Determine the [x, y] coordinate at the center of the cell enclosing the given text.  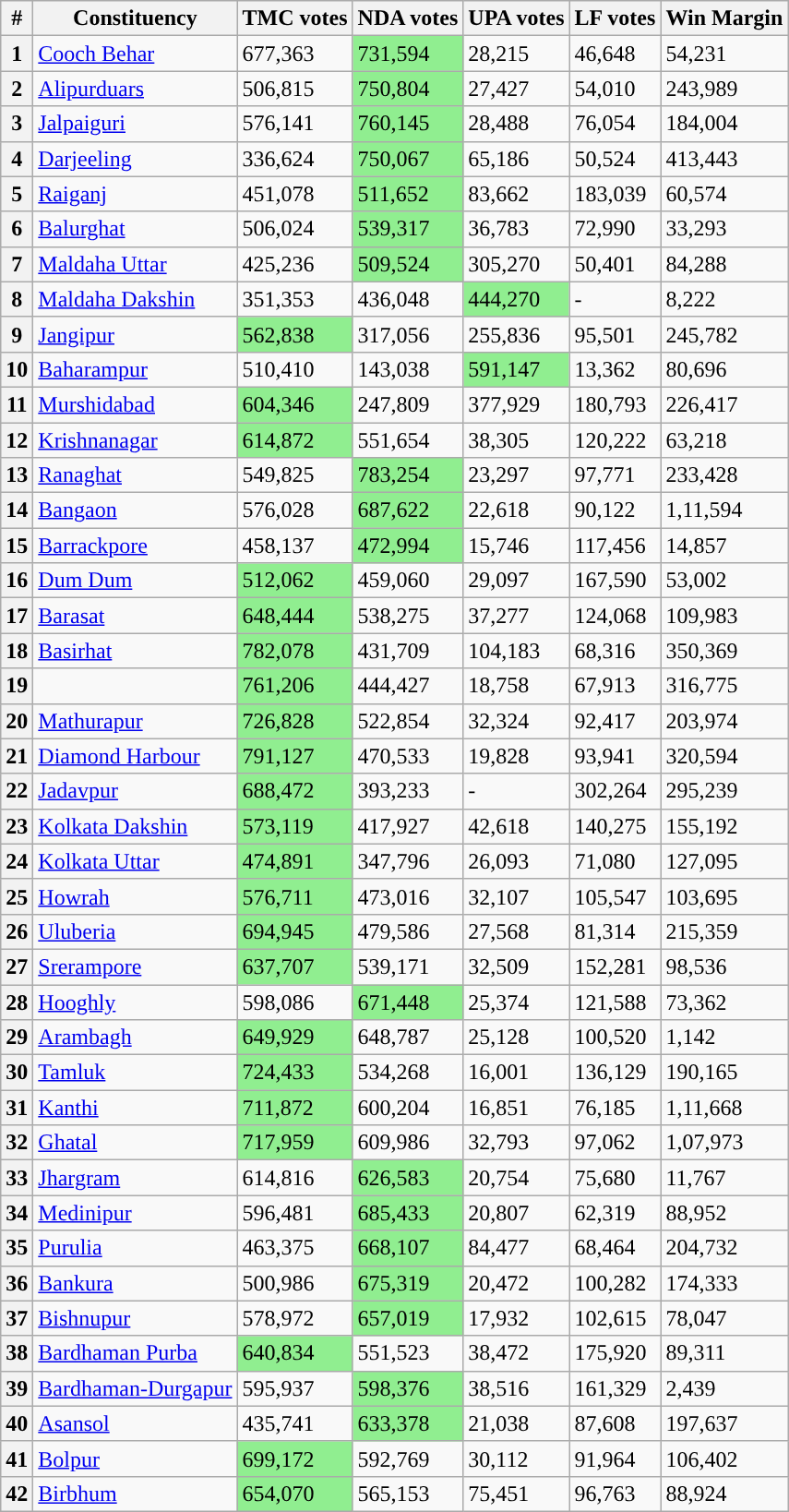
175,920 [615, 1353]
103,695 [724, 896]
28,215 [517, 54]
317,056 [408, 334]
33 [17, 1178]
Kanthi [135, 1108]
Jangipur [135, 334]
731,594 [408, 54]
350,369 [724, 651]
180,793 [615, 404]
347,796 [408, 861]
649,929 [295, 1038]
84,288 [724, 264]
6 [17, 229]
92,417 [615, 721]
37,277 [517, 616]
431,709 [408, 651]
3 [17, 124]
76,054 [615, 124]
155,192 [724, 826]
677,363 [295, 54]
20 [17, 721]
377,929 [517, 404]
Bardhaman-Durgapur [135, 1388]
Bankura [135, 1283]
190,165 [724, 1073]
Darjeeling [135, 159]
604,346 [295, 404]
75,680 [615, 1178]
633,378 [408, 1423]
783,254 [408, 475]
25,128 [517, 1038]
413,443 [724, 159]
671,448 [408, 1002]
81,314 [615, 931]
39 [17, 1388]
Alipurduars [135, 89]
23,297 [517, 475]
247,809 [408, 404]
104,183 [517, 651]
458,137 [295, 546]
29 [17, 1038]
512,062 [295, 581]
654,070 [295, 1494]
Bardhaman Purba [135, 1353]
393,233 [408, 791]
88,952 [724, 1213]
21,038 [517, 1423]
96,763 [615, 1494]
474,891 [295, 861]
38 [17, 1353]
657,019 [408, 1318]
91,964 [615, 1458]
19,828 [517, 756]
320,594 [724, 756]
595,937 [295, 1388]
539,317 [408, 229]
109,983 [724, 616]
760,145 [408, 124]
60,574 [724, 194]
127,095 [724, 861]
626,583 [408, 1178]
750,804 [408, 89]
509,524 [408, 264]
576,711 [295, 896]
32,324 [517, 721]
24 [17, 861]
549,825 [295, 475]
417,927 [408, 826]
8 [17, 299]
711,872 [295, 1108]
93,941 [615, 756]
LF votes [615, 18]
5 [17, 194]
32,509 [517, 966]
1 [17, 54]
UPA votes [517, 18]
245,782 [724, 334]
Purulia [135, 1248]
463,375 [295, 1248]
54,010 [615, 89]
Constituency [135, 18]
22,618 [517, 510]
791,127 [295, 756]
63,218 [724, 440]
78,047 [724, 1318]
97,062 [615, 1143]
576,028 [295, 510]
136,129 [615, 1073]
648,444 [295, 616]
685,433 [408, 1213]
668,107 [408, 1248]
534,268 [408, 1073]
90,122 [615, 510]
53,002 [724, 581]
8,222 [724, 299]
14,857 [724, 546]
NDA votes [408, 18]
472,994 [408, 546]
522,854 [408, 721]
Maldaha Uttar [135, 264]
15,746 [517, 546]
17,932 [517, 1318]
161,329 [615, 1388]
40 [17, 1423]
152,281 [615, 966]
Cooch Behar [135, 54]
28 [17, 1002]
117,456 [615, 546]
506,815 [295, 89]
184,004 [724, 124]
1,11,594 [724, 510]
233,428 [724, 475]
102,615 [615, 1318]
1,07,973 [724, 1143]
100,520 [615, 1038]
4 [17, 159]
717,959 [295, 1143]
Raiganj [135, 194]
34 [17, 1213]
Asansol [135, 1423]
18 [17, 651]
95,501 [615, 334]
694,945 [295, 931]
88,924 [724, 1494]
761,206 [295, 686]
Ranaghat [135, 475]
7 [17, 264]
84,477 [517, 1248]
Kolkata Uttar [135, 861]
573,119 [295, 826]
9 [17, 334]
83,662 [517, 194]
67,913 [615, 686]
316,775 [724, 686]
351,353 [295, 299]
23 [17, 826]
89,311 [724, 1353]
38,516 [517, 1388]
36,783 [517, 229]
197,637 [724, 1423]
120,222 [615, 440]
68,464 [615, 1248]
42,618 [517, 826]
17 [17, 616]
538,275 [408, 616]
16,851 [517, 1108]
336,624 [295, 159]
Arambagh [135, 1038]
16 [17, 581]
1,142 [724, 1038]
Basirhat [135, 651]
302,264 [615, 791]
255,836 [517, 334]
675,319 [408, 1283]
20,754 [517, 1178]
215,359 [724, 931]
76,185 [615, 1108]
143,038 [408, 369]
19 [17, 686]
436,048 [408, 299]
511,652 [408, 194]
62,319 [615, 1213]
42 [17, 1494]
Uluberia [135, 931]
425,236 [295, 264]
592,769 [408, 1458]
27 [17, 966]
105,547 [615, 896]
20,807 [517, 1213]
609,986 [408, 1143]
14 [17, 510]
Birbhum [135, 1494]
614,872 [295, 440]
65,186 [517, 159]
Jadavpur [135, 791]
36 [17, 1283]
41 [17, 1458]
Balurghat [135, 229]
614,816 [295, 1178]
12 [17, 440]
243,989 [724, 89]
688,472 [295, 791]
Win Margin [724, 18]
2,439 [724, 1388]
50,524 [615, 159]
106,402 [724, 1458]
29,097 [517, 581]
121,588 [615, 1002]
Hooghly [135, 1002]
100,282 [615, 1283]
37 [17, 1318]
Barrackpore [135, 546]
204,732 [724, 1248]
TMC votes [295, 18]
Bangaon [135, 510]
27,568 [517, 931]
54,231 [724, 54]
35 [17, 1248]
470,533 [408, 756]
26 [17, 931]
Medinipur [135, 1213]
140,275 [615, 826]
21 [17, 756]
13,362 [615, 369]
20,472 [517, 1283]
640,834 [295, 1353]
Howrah [135, 896]
13 [17, 475]
500,986 [295, 1283]
Maldaha Dakshin [135, 299]
10 [17, 369]
Srerampore [135, 966]
73,362 [724, 1002]
27,427 [517, 89]
539,171 [408, 966]
444,427 [408, 686]
451,078 [295, 194]
68,316 [615, 651]
Krishnanagar [135, 440]
305,270 [517, 264]
75,451 [517, 1494]
Kolkata Dakshin [135, 826]
32,107 [517, 896]
31 [17, 1108]
32,793 [517, 1143]
598,376 [408, 1388]
576,141 [295, 124]
32 [17, 1143]
562,838 [295, 334]
Baharampur [135, 369]
506,024 [295, 229]
30,112 [517, 1458]
750,067 [408, 159]
551,654 [408, 440]
124,068 [615, 616]
726,828 [295, 721]
510,410 [295, 369]
Mathurapur [135, 721]
50,401 [615, 264]
98,536 [724, 966]
Jalpaiguri [135, 124]
174,333 [724, 1283]
479,586 [408, 931]
26,093 [517, 861]
38,305 [517, 440]
444,270 [517, 299]
565,153 [408, 1494]
648,787 [408, 1038]
600,204 [408, 1108]
551,523 [408, 1353]
Bolpur [135, 1458]
87,608 [615, 1423]
80,696 [724, 369]
687,622 [408, 510]
38,472 [517, 1353]
28,488 [517, 124]
Murshidabad [135, 404]
15 [17, 546]
459,060 [408, 581]
# [17, 18]
295,239 [724, 791]
72,990 [615, 229]
1,11,668 [724, 1108]
782,078 [295, 651]
30 [17, 1073]
Tamluk [135, 1073]
203,974 [724, 721]
33,293 [724, 229]
699,172 [295, 1458]
473,016 [408, 896]
97,771 [615, 475]
16,001 [517, 1073]
578,972 [295, 1318]
22 [17, 791]
Dum Dum [135, 581]
637,707 [295, 966]
11 [17, 404]
25 [17, 896]
591,147 [517, 369]
71,080 [615, 861]
11,767 [724, 1178]
25,374 [517, 1002]
Barasat [135, 616]
Jhargram [135, 1178]
724,433 [295, 1073]
167,590 [615, 581]
226,417 [724, 404]
183,039 [615, 194]
2 [17, 89]
18,758 [517, 686]
435,741 [295, 1423]
596,481 [295, 1213]
Ghatal [135, 1143]
Diamond Harbour [135, 756]
598,086 [295, 1002]
Bishnupur [135, 1318]
46,648 [615, 54]
